Provide the [X, Y] coordinate of the cell's center where the given text is located.  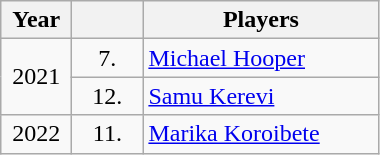
2022 [36, 134]
11. [108, 134]
12. [108, 96]
Marika Koroibete [261, 134]
Players [261, 20]
2021 [36, 77]
Year [36, 20]
Michael Hooper [261, 58]
Samu Kerevi [261, 96]
7. [108, 58]
